Pinpoint the cell where the given text exists, returning its [x, y] midpoint coordinate. 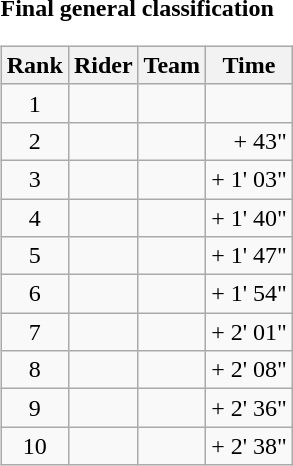
6 [34, 294]
+ 2' 08" [250, 370]
8 [34, 370]
1 [34, 103]
10 [34, 446]
7 [34, 332]
+ 43" [250, 141]
+ 2' 01" [250, 332]
3 [34, 179]
5 [34, 256]
Rider [103, 65]
9 [34, 408]
+ 1' 03" [250, 179]
2 [34, 141]
+ 1' 54" [250, 294]
Rank [34, 65]
Time [250, 65]
Team [172, 65]
+ 1' 47" [250, 256]
+ 2' 36" [250, 408]
+ 1' 40" [250, 217]
+ 2' 38" [250, 446]
4 [34, 217]
